Return (X, Y) of the center of cell containing provided text 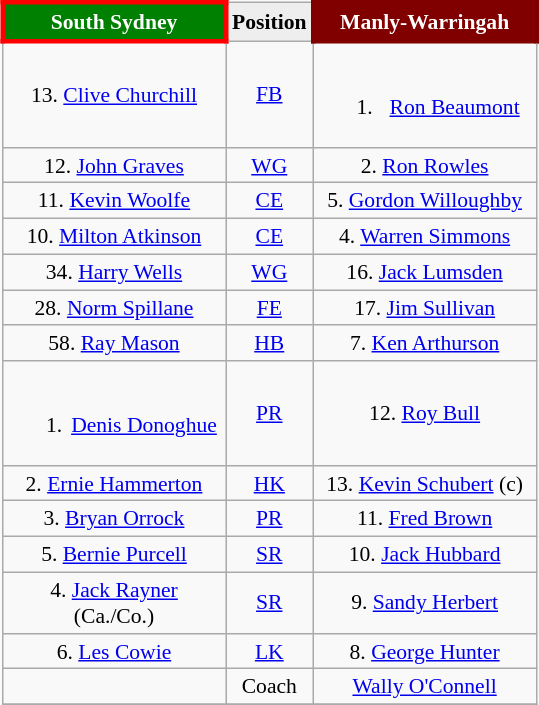
11. Fred Brown (424, 519)
HB (270, 343)
South Sydney (114, 22)
FB (270, 94)
11. Kevin Woolfe (114, 201)
16. Jack Lumsden (424, 272)
58. Ray Mason (114, 343)
6. Les Cowie (114, 651)
3. Bryan Orrock (114, 519)
5. Gordon Willoughby (424, 201)
4. Warren Simmons (424, 237)
4. Jack Rayner (Ca./Co.) (114, 602)
FE (270, 308)
10. Milton Atkinson (114, 237)
2. Ernie Hammerton (114, 483)
Wally O'Connell (424, 687)
Ron Beaumont (424, 94)
Denis Donoghue (114, 413)
Position (270, 22)
10. Jack Hubbard (424, 555)
17. Jim Sullivan (424, 308)
8. George Hunter (424, 651)
12. John Graves (114, 165)
5. Bernie Purcell (114, 555)
Manly-Warringah (424, 22)
LK (270, 651)
HK (270, 483)
13. Kevin Schubert (c) (424, 483)
9. Sandy Herbert (424, 602)
28. Norm Spillane (114, 308)
2. Ron Rowles (424, 165)
12. Roy Bull (424, 413)
7. Ken Arthurson (424, 343)
34. Harry Wells (114, 272)
13. Clive Churchill (114, 94)
Coach (270, 687)
